Pinpoint the cell where the given text exists, returning its (X, Y) midpoint coordinate. 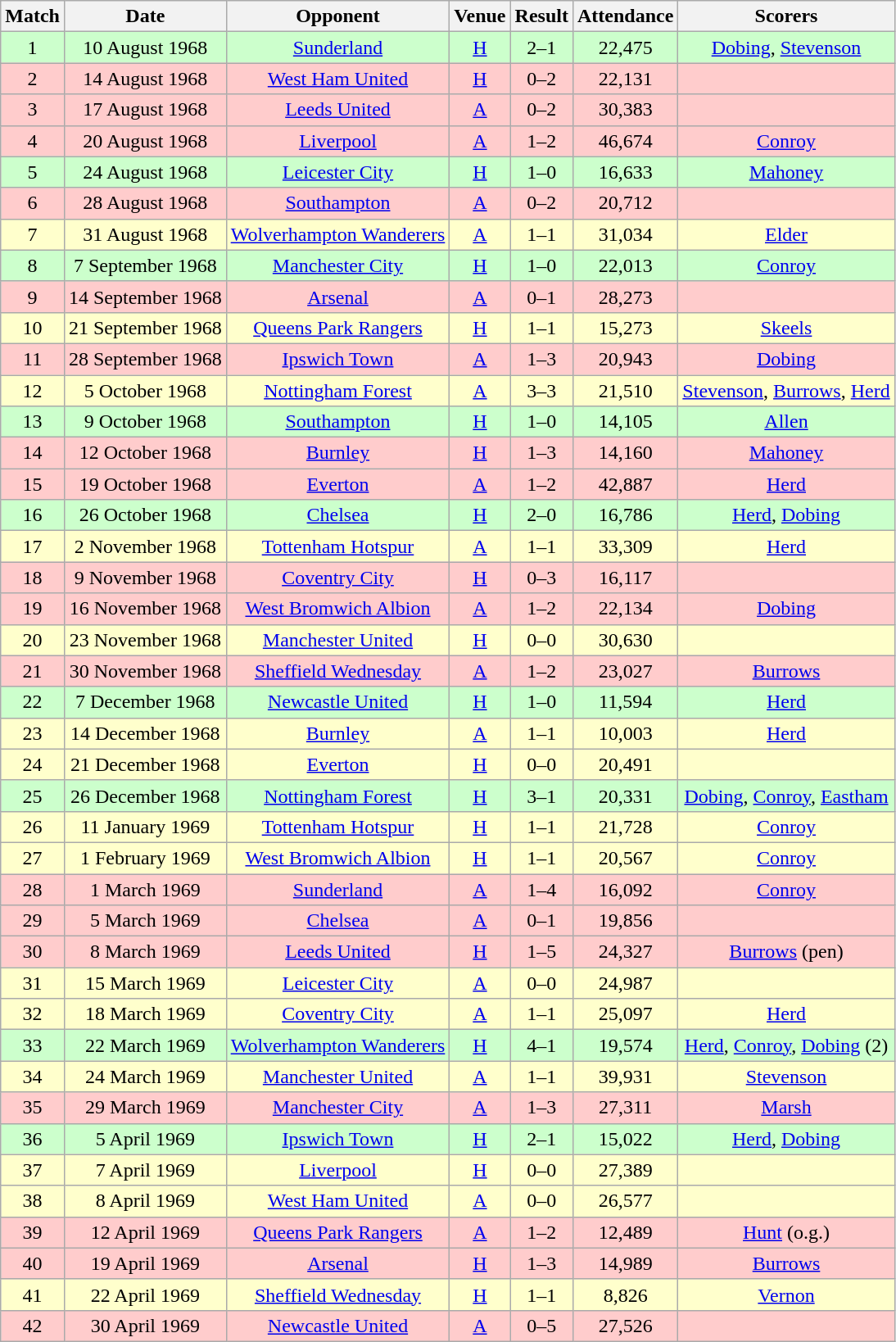
23 November 1968 (145, 640)
0–5 (541, 1326)
26,577 (625, 1201)
1–5 (541, 952)
30,630 (625, 640)
19 April 1969 (145, 1263)
16 November 1968 (145, 609)
10,003 (625, 733)
Dobing, Stevenson (786, 48)
24,987 (625, 983)
9 October 1968 (145, 422)
39 (33, 1232)
8 March 1969 (145, 952)
21 September 1968 (145, 328)
8 (33, 265)
26 October 1968 (145, 515)
8 April 1969 (145, 1201)
27,389 (625, 1170)
10 (33, 328)
Scorers (786, 16)
24,327 (625, 952)
9 (33, 297)
28 (33, 889)
30,383 (625, 110)
10 August 1968 (145, 48)
14 (33, 453)
7 December 1968 (145, 702)
20 August 1968 (145, 141)
4 (33, 141)
3–1 (541, 796)
27,526 (625, 1326)
21,728 (625, 827)
12 April 1969 (145, 1232)
30 (33, 952)
14,160 (625, 453)
32 (33, 1014)
29 (33, 921)
14 December 1968 (145, 733)
5 (33, 172)
21 December 1968 (145, 764)
1 February 1969 (145, 858)
20,331 (625, 796)
26 (33, 827)
Herd, Conroy, Dobing (2) (786, 1045)
24 August 1968 (145, 172)
15 (33, 484)
40 (33, 1263)
28 August 1968 (145, 203)
28,273 (625, 297)
27 (33, 858)
19,856 (625, 921)
20,491 (625, 764)
35 (33, 1108)
42 (33, 1326)
Opponent (337, 16)
20,943 (625, 359)
Allen (786, 422)
Attendance (625, 16)
41 (33, 1294)
31,034 (625, 234)
33,309 (625, 546)
Stevenson (786, 1077)
5 October 1968 (145, 391)
17 August 1968 (145, 110)
22 (33, 702)
31 August 1968 (145, 234)
46,674 (625, 141)
3–3 (541, 391)
22,131 (625, 79)
14,989 (625, 1263)
24 March 1969 (145, 1077)
28 September 1968 (145, 359)
17 (33, 546)
4–1 (541, 1045)
25 (33, 796)
11 (33, 359)
38 (33, 1201)
16,092 (625, 889)
20,712 (625, 203)
3 (33, 110)
16,117 (625, 578)
Venue (480, 16)
Dobing, Conroy, Eastham (786, 796)
16,633 (625, 172)
13 (33, 422)
21,510 (625, 391)
Result (541, 16)
6 (33, 203)
20,567 (625, 858)
22 April 1969 (145, 1294)
36 (33, 1139)
5 March 1969 (145, 921)
19,574 (625, 1045)
33 (33, 1045)
Vernon (786, 1294)
2 (33, 79)
22,013 (625, 265)
Match (33, 16)
19 (33, 609)
31 (33, 983)
23,027 (625, 671)
7 April 1969 (145, 1170)
9 November 1968 (145, 578)
26 December 1968 (145, 796)
24 (33, 764)
15,273 (625, 328)
Skeels (786, 328)
8,826 (625, 1294)
14,105 (625, 422)
30 April 1969 (145, 1326)
1 March 1969 (145, 889)
29 March 1969 (145, 1108)
27,311 (625, 1108)
15 March 1969 (145, 983)
2–0 (541, 515)
Date (145, 16)
25,097 (625, 1014)
21 (33, 671)
11,594 (625, 702)
11 January 1969 (145, 827)
16 (33, 515)
Burrows (pen) (786, 952)
Stevenson, Burrows, Herd (786, 391)
0–3 (541, 578)
12 (33, 391)
15,022 (625, 1139)
23 (33, 733)
19 October 1968 (145, 484)
12,489 (625, 1232)
22 March 1969 (145, 1045)
14 August 1968 (145, 79)
Marsh (786, 1108)
7 September 1968 (145, 265)
39,931 (625, 1077)
5 April 1969 (145, 1139)
30 November 1968 (145, 671)
1 (33, 48)
20 (33, 640)
14 September 1968 (145, 297)
18 March 1969 (145, 1014)
1–4 (541, 889)
16,786 (625, 515)
Hunt (o.g.) (786, 1232)
42,887 (625, 484)
18 (33, 578)
7 (33, 234)
22,475 (625, 48)
34 (33, 1077)
37 (33, 1170)
Elder (786, 234)
12 October 1968 (145, 453)
22,134 (625, 609)
2 November 1968 (145, 546)
